Locate the cell with the specified text and output its [X, Y] center coordinate. 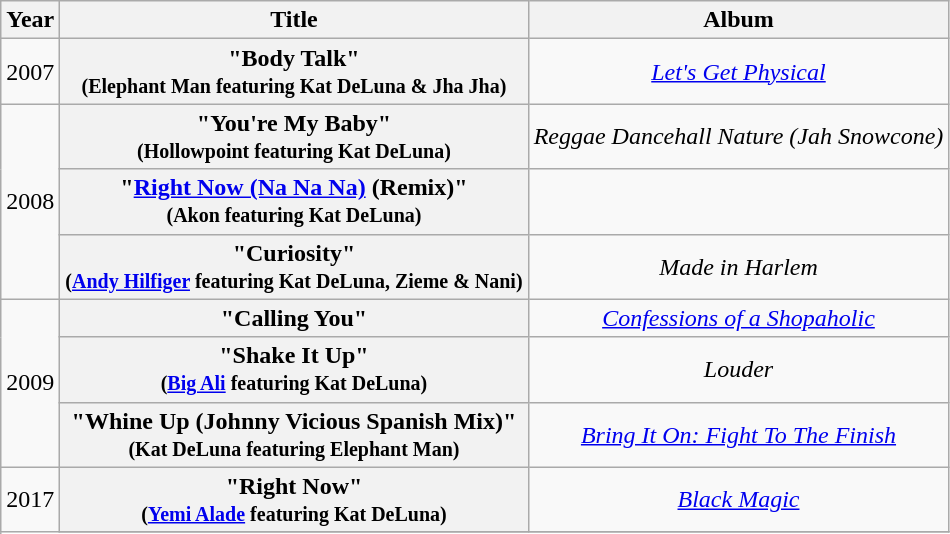
Year [30, 20]
2009 [30, 383]
Reggae Dancehall Nature (Jah Snowcone) [738, 136]
"Whine Up (Johnny Vicious Spanish Mix)" (Kat DeLuna featuring Elephant Man) [294, 434]
Title [294, 20]
2007 [30, 72]
Album [738, 20]
"Right Now (Na Na Na) (Remix)" (Akon featuring Kat DeLuna) [294, 202]
Bring It On: Fight To The Finish [738, 434]
Made in Harlem [738, 266]
"You're My Baby" (Hollowpoint featuring Kat DeLuna) [294, 136]
"Right Now" (Yemi Alade featuring Kat DeLuna) [294, 500]
"Calling You" [294, 318]
"Shake It Up" (Big Ali featuring Kat DeLuna) [294, 370]
Let's Get Physical [738, 72]
2017 [30, 500]
"Body Talk" (Elephant Man featuring Kat DeLuna & Jha Jha) [294, 72]
Black Magic [738, 500]
Louder [738, 370]
2008 [30, 202]
Confessions of a Shopaholic [738, 318]
"Curiosity" (Andy Hilfiger featuring Kat DeLuna, Zieme & Nani) [294, 266]
